Detect which cell encompasses the target text, then output its [X, Y] center coordinate. 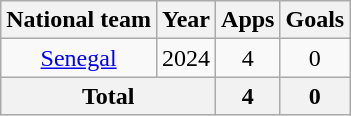
Apps [248, 20]
2024 [186, 58]
National team [79, 20]
Total [108, 96]
Goals [315, 20]
Year [186, 20]
Senegal [79, 58]
